Return [X, Y] of the center of cell containing provided text 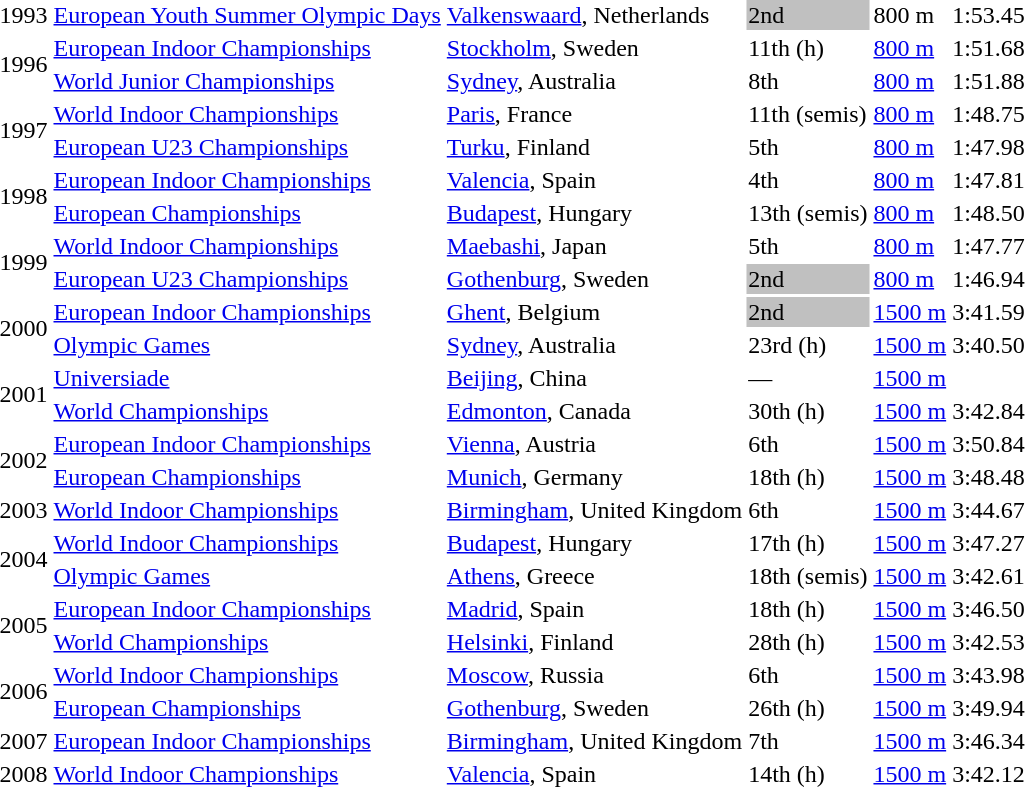
18th (semis) [808, 576]
Edmonton, Canada [594, 411]
17th (h) [808, 543]
Beijing, China [594, 378]
23rd (h) [808, 345]
Valencia, Spain [594, 180]
30th (h) [808, 411]
11th (h) [808, 48]
Universiade [247, 378]
8th [808, 81]
Helsinki, Finland [594, 642]
4th [808, 180]
Ghent, Belgium [594, 312]
Turku, Finland [594, 147]
13th (semis) [808, 213]
11th (semis) [808, 114]
European Youth Summer Olympic Days [247, 15]
Maebashi, Japan [594, 246]
Moscow, Russia [594, 675]
Stockholm, Sweden [594, 48]
Valkenswaard, Netherlands [594, 15]
World Junior Championships [247, 81]
Paris, France [594, 114]
26th (h) [808, 708]
28th (h) [808, 642]
Munich, Germany [594, 477]
7th [808, 741]
Madrid, Spain [594, 609]
Vienna, Austria [594, 444]
Athens, Greece [594, 576]
— [808, 378]
